Search for the cell housing the specified text and yield its (x, y) center coordinate. 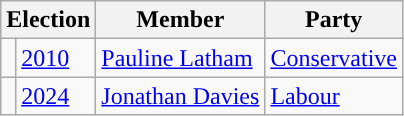
Jonathan Davies (180, 96)
Election (48, 20)
Member (180, 20)
2010 (56, 58)
2024 (56, 96)
Party (334, 20)
Pauline Latham (180, 58)
Conservative (334, 58)
Labour (334, 96)
